Locate the cell with the specified text and output its (X, Y) center coordinate. 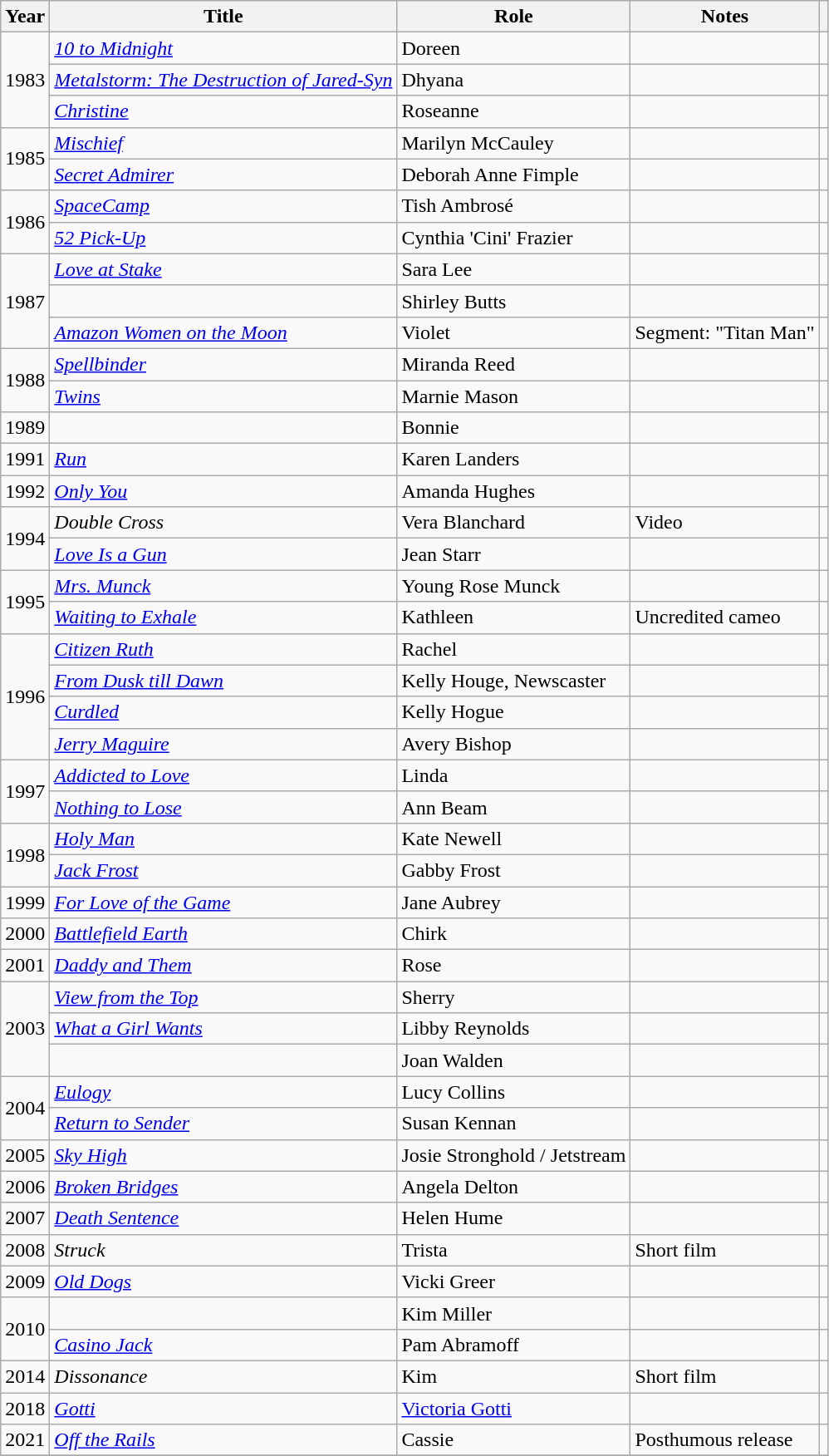
Josie Stronghold / Jetstream (513, 1155)
Vicki Greer (513, 1281)
Sara Lee (513, 269)
Helen Hume (513, 1218)
10 to Midnight (223, 48)
Young Rose Munck (513, 586)
Casino Jack (223, 1345)
Waiting to Exhale (223, 617)
1983 (25, 80)
Deborah Anne Fimple (513, 175)
Rachel (513, 649)
Struck (223, 1250)
2009 (25, 1281)
Lucy Collins (513, 1092)
Angela Delton (513, 1187)
2003 (25, 1029)
1991 (25, 460)
2000 (25, 934)
1994 (25, 539)
For Love of the Game (223, 902)
Libby Reynolds (513, 1029)
Karen Landers (513, 460)
Double Cross (223, 523)
Chirk (513, 934)
Doreen (513, 48)
Run (223, 460)
1995 (25, 602)
Kim Miller (513, 1313)
Love Is a Gun (223, 554)
Nothing to Lose (223, 807)
Amanda Hughes (513, 491)
Cassie (513, 1440)
Holy Man (223, 839)
1997 (25, 791)
Roseanne (513, 111)
Spellbinder (223, 364)
2021 (25, 1440)
Secret Admirer (223, 175)
Dhyana (513, 80)
1998 (25, 854)
Posthumous release (724, 1440)
Kelly Hogue (513, 712)
Broken Bridges (223, 1187)
Kate Newell (513, 839)
Mischief (223, 143)
1999 (25, 902)
1989 (25, 428)
Tish Ambrosé (513, 206)
Victoria Gotti (513, 1409)
2008 (25, 1250)
2001 (25, 966)
2018 (25, 1409)
Rose (513, 966)
Ann Beam (513, 807)
Gotti (223, 1409)
Avery Bishop (513, 744)
Notes (724, 17)
Only You (223, 491)
2010 (25, 1329)
Daddy and Them (223, 966)
Battlefield Earth (223, 934)
What a Girl Wants (223, 1029)
Jane Aubrey (513, 902)
Cynthia 'Cini' Frazier (513, 238)
Miranda Reed (513, 364)
Linda (513, 775)
Eulogy (223, 1092)
Joan Walden (513, 1060)
Bonnie (513, 428)
Kim (513, 1376)
Christine (223, 111)
Marilyn McCauley (513, 143)
From Dusk till Dawn (223, 681)
Jack Frost (223, 870)
Dissonance (223, 1376)
Kathleen (513, 617)
1985 (25, 159)
Kelly Houge, Newscaster (513, 681)
Susan Kennan (513, 1124)
Curdled (223, 712)
Uncredited cameo (724, 617)
2006 (25, 1187)
Marnie Mason (513, 396)
Role (513, 17)
1988 (25, 380)
2004 (25, 1108)
SpaceCamp (223, 206)
1992 (25, 491)
Addicted to Love (223, 775)
2014 (25, 1376)
1996 (25, 696)
Jean Starr (513, 554)
1986 (25, 222)
Twins (223, 396)
Gabby Frost (513, 870)
Sherry (513, 997)
52 Pick-Up (223, 238)
Violet (513, 332)
Citizen Ruth (223, 649)
Old Dogs (223, 1281)
Shirley Butts (513, 301)
Video (724, 523)
Pam Abramoff (513, 1345)
2007 (25, 1218)
Trista (513, 1250)
Off the Rails (223, 1440)
Mrs. Munck (223, 586)
Death Sentence (223, 1218)
Title (223, 17)
Amazon Women on the Moon (223, 332)
Metalstorm: The Destruction of Jared-Syn (223, 80)
Segment: "Titan Man" (724, 332)
Sky High (223, 1155)
Return to Sender (223, 1124)
Vera Blanchard (513, 523)
Year (25, 17)
Love at Stake (223, 269)
2005 (25, 1155)
1987 (25, 301)
View from the Top (223, 997)
Jerry Maguire (223, 744)
